From the cell containing the given text, extract its center point as [x, y] coordinate. 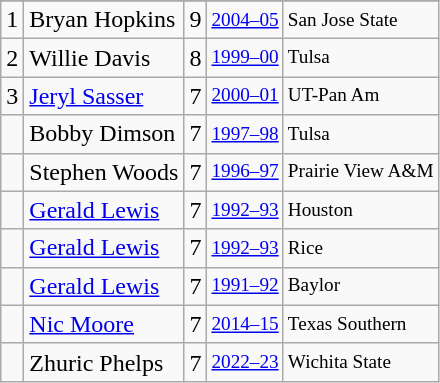
UT-Pan Am [360, 96]
Bobby Dimson [104, 134]
Texas Southern [360, 324]
8 [196, 58]
1996–97 [245, 172]
Stephen Woods [104, 172]
2022–23 [245, 362]
2004–05 [245, 20]
2000–01 [245, 96]
Nic Moore [104, 324]
Wichita State [360, 362]
1997–98 [245, 134]
Willie Davis [104, 58]
Jeryl Sasser [104, 96]
3 [12, 96]
San Jose State [360, 20]
Houston [360, 210]
Rice [360, 248]
9 [196, 20]
2 [12, 58]
1991–92 [245, 286]
2014–15 [245, 324]
Bryan Hopkins [104, 20]
1 [12, 20]
1999–00 [245, 58]
Zhuric Phelps [104, 362]
Prairie View A&M [360, 172]
Baylor [360, 286]
